Scan for the cell matching the given text and deliver its (X, Y) coordinate at center. 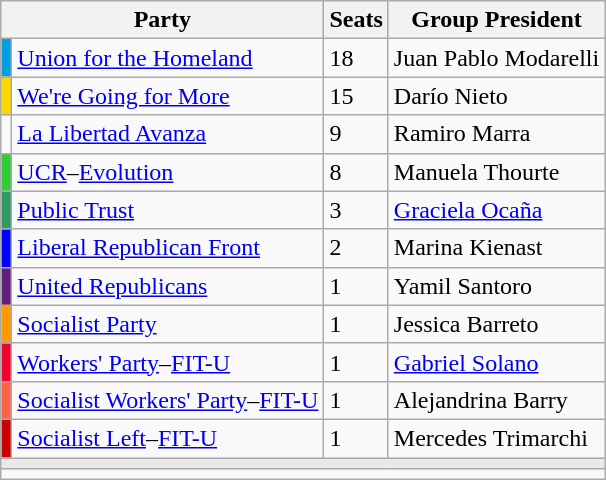
15 (356, 96)
Juan Pablo Modarelli (496, 58)
Socialist Workers' Party–FIT-U (168, 400)
Manuela Thourte (496, 172)
Seats (356, 20)
Workers' Party–FIT-U (168, 362)
Darío Nieto (496, 96)
Jessica Barreto (496, 324)
UCR–Evolution (168, 172)
18 (356, 58)
Graciela Ocaña (496, 210)
United Republicans (168, 286)
3 (356, 210)
La Libertad Avanza (168, 134)
Group President (496, 20)
Liberal Republican Front (168, 248)
Alejandrina Barry (496, 400)
Ramiro Marra (496, 134)
Gabriel Solano (496, 362)
Public Trust (168, 210)
9 (356, 134)
Mercedes Trimarchi (496, 438)
Union for the Homeland (168, 58)
Party (162, 20)
8 (356, 172)
Socialist Party (168, 324)
Socialist Left–FIT-U (168, 438)
We're Going for More (168, 96)
Marina Kienast (496, 248)
Yamil Santoro (496, 286)
2 (356, 248)
